Output the (x, y) coordinate of the center of the cell containing the given text.  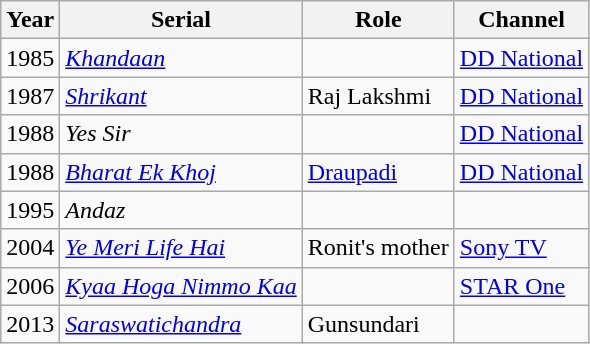
Draupadi (378, 172)
Raj Lakshmi (378, 96)
Andaz (181, 210)
Kyaa Hoga Nimmo Kaa (181, 286)
1987 (30, 96)
1995 (30, 210)
Ye Meri Life Hai (181, 248)
Khandaan (181, 58)
Ronit's mother (378, 248)
2006 (30, 286)
Yes Sir (181, 134)
Sony TV (521, 248)
Year (30, 20)
Channel (521, 20)
Gunsundari (378, 324)
2013 (30, 324)
STAR One (521, 286)
Serial (181, 20)
2004 (30, 248)
Role (378, 20)
Shrikant (181, 96)
Bharat Ek Khoj (181, 172)
Saraswatichandra (181, 324)
1985 (30, 58)
